Return the (X, Y) coordinate for the center point of the cell that contains the specified text.  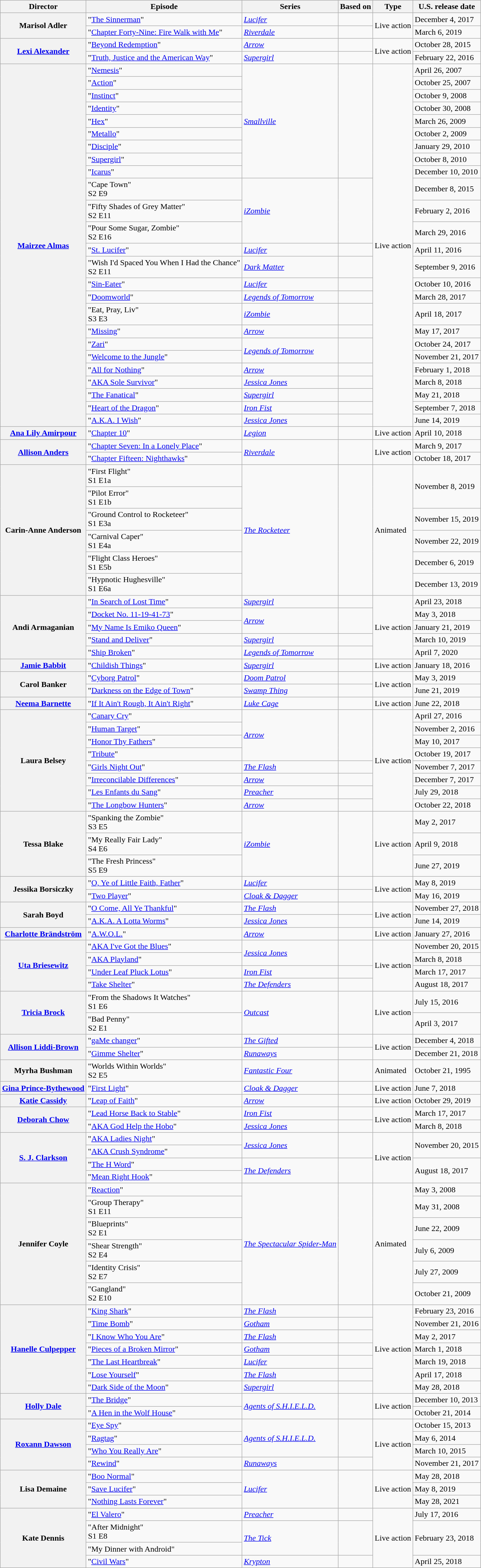
Jamie Babbit (43, 665)
January 27, 2016 (447, 934)
The Rocketeer (290, 530)
May 17, 2017 (447, 331)
October 21, 2009 (447, 1294)
November 2, 2016 (447, 729)
"A.K.A. A Lotta Worms" (164, 921)
"Shear Strength"S2 E4 (164, 1250)
July 27, 2009 (447, 1272)
Neema Barnette (43, 703)
"Mean Right Hook" (164, 1177)
"Doomworld" (164, 297)
"Ship Broken" (164, 652)
May 3, 2018 (447, 614)
April 3, 2017 (447, 1023)
April 10, 2018 (447, 433)
"The Bridge" (164, 1400)
"Girls Night Out" (164, 767)
"Bad Penny"S2 E1 (164, 1023)
"Nemesis" (164, 70)
"Eye Spy" (164, 1425)
"Reaction" (164, 1190)
"Welcome to the Jungle" (164, 357)
"gaMe changer" (164, 1041)
Mairzee Almas (43, 245)
"The Fanatical" (164, 395)
March 1, 2018 (447, 1349)
Uta Briesewitz (43, 966)
The Tick (290, 1538)
March 28, 2017 (447, 297)
"AKA Ladies Night" (164, 1139)
"My Really Fair Lady"S4 E6 (164, 844)
"Eat, Pray, Liv"S3 E3 (164, 314)
"Zari" (164, 344)
Doom Patrol (290, 678)
"Time Bomb" (164, 1324)
Lexi Alexander (43, 51)
October 28, 2015 (447, 45)
"Chapter Forty-Nine: Fire Walk with Me" (164, 32)
Krypton (290, 1561)
November 27, 2018 (447, 908)
September 9, 2016 (447, 267)
"Pour Some Sugar, Zombie"S2 E16 (164, 232)
October 9, 2008 (447, 96)
"Chapter Seven: In a Lonely Place" (164, 446)
Carol Banker (43, 684)
Luke Cage (290, 703)
Laura Belsey (43, 760)
The Spectacular Spider-Man (290, 1244)
"Boo Normal" (164, 1476)
October 21, 1995 (447, 1071)
May 6, 2014 (447, 1438)
December 8, 2015 (447, 189)
"Supergirl" (164, 159)
"Stand and Deliver" (164, 640)
"Save Lucifer" (164, 1489)
Outcast (290, 1013)
Episode (164, 7)
"AKA God Help the Hobo" (164, 1126)
April 27, 2016 (447, 716)
Katie Cassidy (43, 1100)
May 16, 2019 (447, 895)
"King Shark" (164, 1311)
"Ragtag" (164, 1438)
"Heart of the Dragon" (164, 408)
March 9, 2017 (447, 446)
April 9, 2018 (447, 844)
April 23, 2018 (447, 601)
February 23, 2018 (447, 1538)
"My Dinner with Android" (164, 1549)
Lisa Demaine (43, 1489)
"Chapter 10" (164, 433)
"Pieces of a Broken Mirror" (164, 1349)
S. J. Clarkson (43, 1158)
"Hypnotic Hughesville"S1 E6a (164, 584)
"Rewind" (164, 1463)
"After Midnight"S1 E8 (164, 1532)
April 11, 2016 (447, 250)
Myrha Bushman (43, 1071)
"The Fresh Princess"S5 E9 (164, 866)
Kate Dennis (43, 1538)
Ana Lily Amirpour (43, 433)
May 10, 2017 (447, 741)
May 28, 2021 (447, 1502)
"Pilot Error"S1 E1b (164, 498)
April 17, 2018 (447, 1374)
November 22, 2019 (447, 541)
"Who You Really Are" (164, 1451)
"Instinct" (164, 96)
Type (393, 7)
December 13, 2019 (447, 584)
"A.K.A. I Wish" (164, 420)
"Missing" (164, 331)
"Chapter Fifteen: Nighthawks" (164, 459)
Tricia Brock (43, 1013)
Hanelle Culpepper (43, 1349)
"Identity Crisis"S2 E7 (164, 1272)
October 8, 2010 (447, 159)
"St. Lucifer" (164, 250)
March 19, 2018 (447, 1362)
July 15, 2016 (447, 1002)
"Dark Side of the Moon" (164, 1387)
December 10, 2013 (447, 1400)
"Lose Yourself" (164, 1374)
"Lead Horse Back to Stable" (164, 1113)
October 10, 2016 (447, 284)
December 4, 2018 (447, 1041)
"Wish I'd Spaced You When I Had the Chance"S2 E11 (164, 267)
March 10, 2015 (447, 1451)
June 22, 2009 (447, 1228)
January 18, 2016 (447, 665)
April 18, 2017 (447, 314)
February 23, 2016 (447, 1311)
"Truth, Justice and the American Way" (164, 57)
October 25, 2007 (447, 83)
Smallville (290, 121)
"Leap of Faith" (164, 1100)
"Fifty Shades of Grey Matter"S2 E11 (164, 211)
June 27, 2019 (447, 866)
"Honor Thy Fathers" (164, 741)
March 10, 2019 (447, 640)
January 21, 2019 (447, 627)
"El Valero" (164, 1514)
"AKA Playland" (164, 959)
Gina Prince-Bythewood (43, 1088)
July 6, 2009 (447, 1250)
"First Flight"S1 E1a (164, 476)
September 7, 2018 (447, 408)
October 24, 2017 (447, 344)
"Cape Town"S2 E9 (164, 189)
Allison Anders (43, 452)
"Two Player" (164, 895)
February 2, 2016 (447, 211)
"AKA Sole Survivor" (164, 382)
December 10, 2010 (447, 172)
"Spanking the Zombie"S3 E5 (164, 822)
January 29, 2010 (447, 146)
"AKA I've Got the Blues" (164, 946)
October 21, 2014 (447, 1413)
June 7, 2018 (447, 1088)
"Tribute" (164, 754)
Series (290, 7)
"Flight Class Heroes"S1 E5b (164, 562)
"Gangland"S2 E10 (164, 1294)
"Cyborg Patrol" (164, 678)
Deborah Chow (43, 1119)
May 21, 2018 (447, 395)
March 29, 2016 (447, 232)
"Hex" (164, 121)
February 1, 2018 (447, 369)
"Worlds Within Worlds"S2 E5 (164, 1071)
"The H Word" (164, 1164)
April 26, 2007 (447, 70)
"Blueprints"S2 E1 (164, 1228)
"Gimme Shelter" (164, 1053)
"The Last Heartbreak" (164, 1362)
"Under Leaf Pluck Lotus" (164, 972)
"My Name Is Emiko Queen" (164, 627)
Based on (356, 7)
November 15, 2019 (447, 519)
Swamp Thing (290, 691)
"Nothing Lasts Forever" (164, 1502)
July 17, 2016 (447, 1514)
"Childish Things" (164, 665)
"Canary Cry" (164, 716)
May 3, 2019 (447, 678)
"In Search of Lost Time" (164, 601)
"Metallo" (164, 134)
"If It Ain't Rough, It Ain't Right" (164, 703)
"Irreconcilable Differences" (164, 779)
November 21, 2016 (447, 1324)
October 18, 2017 (447, 459)
May 31, 2008 (447, 1207)
March 6, 2019 (447, 32)
October 19, 2017 (447, 754)
"Identity" (164, 108)
Holly Dale (43, 1406)
"A.W.O.L." (164, 934)
"Sin-Eater" (164, 284)
May 3, 2008 (447, 1190)
Tessa Blake (43, 844)
Andi Armaganian (43, 627)
"Ground Control to Rocketeer"S1 E3a (164, 519)
Jennifer Coyle (43, 1244)
"Group Therapy"S1 E11 (164, 1207)
"O Come, All Ye Thankful" (164, 908)
"AKA Crush Syndrome" (164, 1152)
March 26, 2009 (447, 121)
Director (43, 7)
Charlotte Brändström (43, 934)
"Carnival Caper"S1 E4a (164, 541)
December 4, 2017 (447, 19)
Dark Matter (290, 267)
"First Light" (164, 1088)
"A Hen in the Wolf House" (164, 1413)
November 8, 2019 (447, 487)
October 22, 2018 (447, 805)
October 30, 2008 (447, 108)
"All for Nothing" (164, 369)
"Disciple" (164, 146)
October 29, 2019 (447, 1100)
Allison Liddi-Brown (43, 1047)
July 29, 2018 (447, 792)
"The Longbow Hunters" (164, 805)
October 15, 2013 (447, 1425)
November 7, 2017 (447, 767)
February 22, 2016 (447, 57)
"Docket No. 11-19-41-73" (164, 614)
October 2, 2009 (447, 134)
"O, Ye of Little Faith, Father" (164, 883)
April 25, 2018 (447, 1561)
"The Sinnerman" (164, 19)
Roxann Dawson (43, 1444)
Legion (290, 433)
"Darkness on the Edge of Town" (164, 691)
December 6, 2019 (447, 562)
"Les Enfants du Sang" (164, 792)
"Beyond Redemption" (164, 45)
Fantastic Four (290, 1071)
April 7, 2020 (447, 652)
"Civil Wars" (164, 1561)
"Human Target" (164, 729)
U.S. release date (447, 7)
June 22, 2018 (447, 703)
June 21, 2019 (447, 691)
"I Know Who You Are" (164, 1336)
December 7, 2017 (447, 779)
The Gifted (290, 1041)
"Icarus" (164, 172)
Sarah Boyd (43, 915)
Marisol Adler (43, 26)
"Action" (164, 83)
Jessika Borsiczky (43, 889)
December 21, 2018 (447, 1053)
"Take Shelter" (164, 985)
Carin-Anne Anderson (43, 530)
"From the Shadows It Watches"S1 E6 (164, 1002)
